Extract the (X, Y) coordinate from the center of the cell holding the provided text.  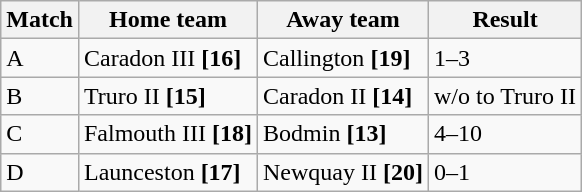
D (40, 172)
Launceston [17] (168, 172)
0–1 (506, 172)
1–3 (506, 58)
Result (506, 20)
Home team (168, 20)
C (40, 134)
A (40, 58)
w/o to Truro II (506, 96)
Bodmin [13] (344, 134)
Match (40, 20)
Away team (344, 20)
B (40, 96)
Falmouth III [18] (168, 134)
Newquay II [20] (344, 172)
Truro II [15] (168, 96)
Caradon III [16] (168, 58)
4–10 (506, 134)
Callington [19] (344, 58)
Caradon II [14] (344, 96)
